Locate the cell with the specified text and output its [x, y] center coordinate. 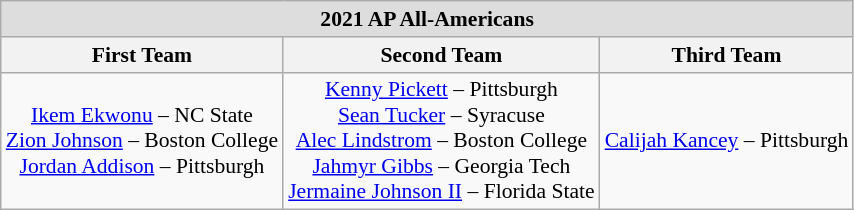
Calijah Kancey – Pittsburgh [727, 141]
Ikem Ekwonu – NC StateZion Johnson – Boston CollegeJordan Addison – Pittsburgh [142, 141]
First Team [142, 55]
Third Team [727, 55]
Second Team [441, 55]
Kenny Pickett – PittsburghSean Tucker – SyracuseAlec Lindstrom – Boston CollegeJahmyr Gibbs – Georgia TechJermaine Johnson II – Florida State [441, 141]
2021 AP All-Americans [428, 19]
